Capture the cell that displays the provided text and extract its [x, y] central coordinate. 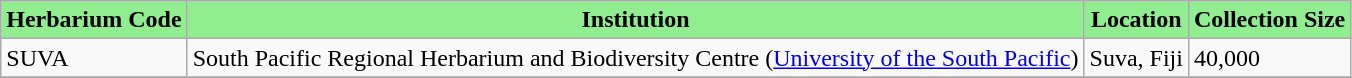
Collection Size [1269, 20]
Suva, Fiji [1136, 58]
South Pacific Regional Herbarium and Biodiversity Centre (University of the South Pacific) [636, 58]
40,000 [1269, 58]
Herbarium Code [94, 20]
Location [1136, 20]
Institution [636, 20]
SUVA [94, 58]
